Output the (X, Y) coordinate of the center of the cell containing the given text.  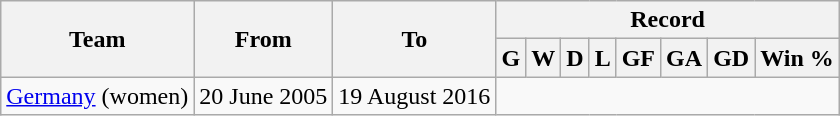
20 June 2005 (264, 96)
W (544, 58)
GD (732, 58)
From (264, 39)
To (414, 39)
Record (668, 20)
Team (98, 39)
Win % (798, 58)
Germany (women) (98, 96)
G (511, 58)
D (575, 58)
GA (684, 58)
GF (638, 58)
19 August 2016 (414, 96)
L (602, 58)
